Find where the given text appears and provide that cell's center as (x, y) coordinate. 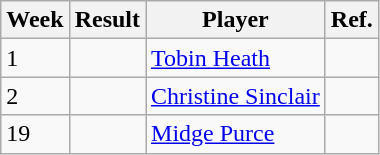
Week (35, 20)
19 (35, 134)
Ref. (352, 20)
Midge Purce (236, 134)
2 (35, 96)
1 (35, 58)
Christine Sinclair (236, 96)
Result (107, 20)
Player (236, 20)
Tobin Heath (236, 58)
